Extract the (x, y) coordinate from the center of the cell holding the provided text.  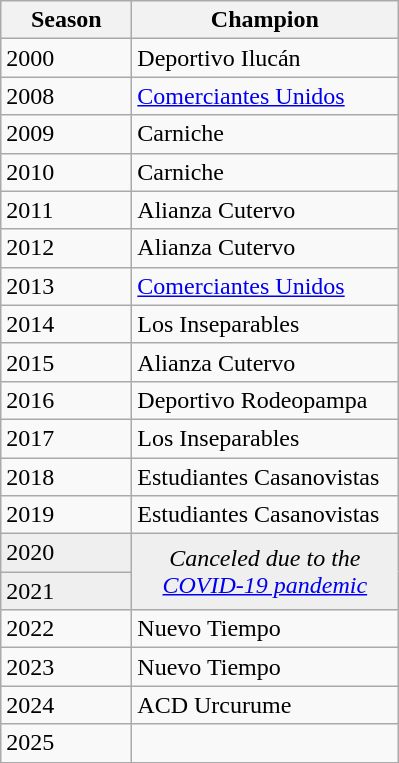
2013 (66, 286)
Season (66, 20)
ACD Urcurume (265, 705)
2014 (66, 324)
2017 (66, 438)
2012 (66, 248)
2009 (66, 134)
2025 (66, 743)
2011 (66, 210)
2022 (66, 629)
2000 (66, 58)
2024 (66, 705)
2019 (66, 515)
2008 (66, 96)
Deportivo Ilucán (265, 58)
2015 (66, 362)
2021 (66, 591)
2016 (66, 400)
Canceled due to the COVID-19 pandemic (265, 572)
2023 (66, 667)
Champion (265, 20)
Deportivo Rodeopampa (265, 400)
2010 (66, 172)
2020 (66, 553)
2018 (66, 477)
